For the text-containing cell, return its midpoint in (X, Y) coordinate format. 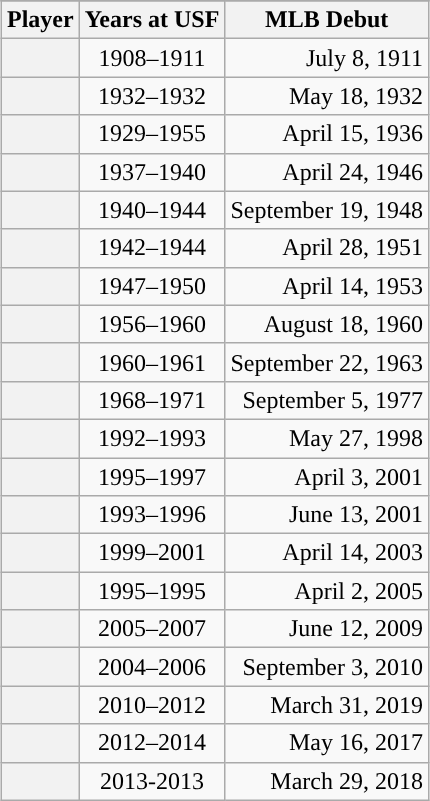
1995–1995 (152, 591)
June 12, 2009 (327, 629)
May 27, 1998 (327, 438)
April 28, 1951 (327, 248)
1940–1944 (152, 210)
1908–1911 (152, 58)
2012–2014 (152, 743)
1942–1944 (152, 248)
1956–1960 (152, 324)
September 22, 1963 (327, 362)
1937–1940 (152, 172)
MLB Debut (327, 20)
1968–1971 (152, 400)
April 2, 2005 (327, 591)
2010–2012 (152, 705)
March 31, 2019 (327, 705)
1929–1955 (152, 134)
September 5, 1977 (327, 400)
April 14, 1953 (327, 286)
April 24, 1946 (327, 172)
September 3, 2010 (327, 667)
2013-2013 (152, 781)
Years at USF (152, 20)
May 18, 1932 (327, 96)
1993–1996 (152, 515)
1947–1950 (152, 286)
August 18, 1960 (327, 324)
July 8, 1911 (327, 58)
1992–1993 (152, 438)
May 16, 2017 (327, 743)
March 29, 2018 (327, 781)
June 13, 2001 (327, 515)
2004–2006 (152, 667)
1999–2001 (152, 553)
September 19, 1948 (327, 210)
1932–1932 (152, 96)
April 3, 2001 (327, 477)
April 14, 2003 (327, 553)
1995–1997 (152, 477)
Player (40, 20)
April 15, 1936 (327, 134)
2005–2007 (152, 629)
1960–1961 (152, 362)
